Detect which cell encompasses the target text, then output its [x, y] center coordinate. 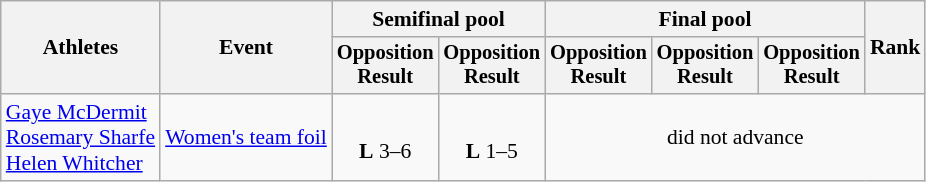
did not advance [735, 138]
Women's team foil [246, 138]
L 1–5 [492, 138]
Semifinal pool [438, 19]
Rank [896, 48]
Gaye McDermitRosemary SharfeHelen Whitcher [80, 138]
Final pool [705, 19]
L 3–6 [386, 138]
Event [246, 48]
Athletes [80, 48]
